Locate the cell with the specified text and output its (x, y) center coordinate. 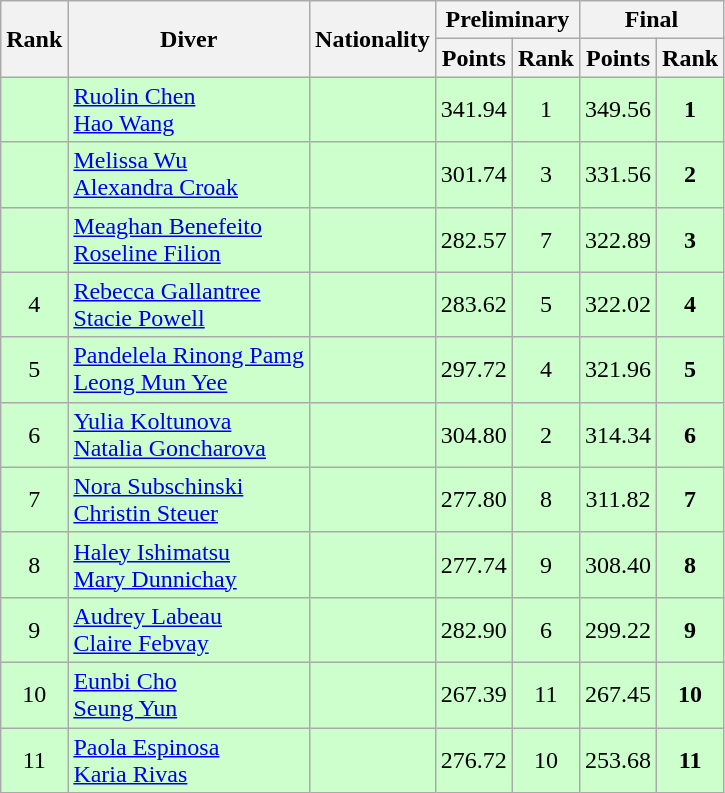
Pandelela Rinong PamgLeong Mun Yee (189, 370)
314.34 (618, 434)
Haley IshimatsuMary Dunnichay (189, 564)
277.74 (474, 564)
253.68 (618, 760)
299.22 (618, 630)
311.82 (618, 500)
331.56 (618, 174)
297.72 (474, 370)
283.62 (474, 304)
Eunbi ChoSeung Yun (189, 694)
277.80 (474, 500)
267.45 (618, 694)
Final (651, 20)
301.74 (474, 174)
322.89 (618, 240)
Audrey LabeauClaire Febvay (189, 630)
304.80 (474, 434)
Ruolin ChenHao Wang (189, 110)
321.96 (618, 370)
322.02 (618, 304)
349.56 (618, 110)
267.39 (474, 694)
Preliminary (507, 20)
Rebecca GallantreeStacie Powell (189, 304)
341.94 (474, 110)
Melissa WuAlexandra Croak (189, 174)
Diver (189, 39)
Meaghan BenefeitoRoseline Filion (189, 240)
Yulia KoltunovaNatalia Goncharova (189, 434)
Nora SubschinskiChristin Steuer (189, 500)
308.40 (618, 564)
Paola EspinosaKaria Rivas (189, 760)
Nationality (373, 39)
282.57 (474, 240)
282.90 (474, 630)
276.72 (474, 760)
